Find where the given text appears and provide that cell's center as [X, Y] coordinate. 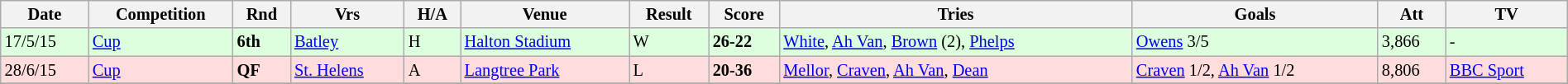
Owens 3/5 [1255, 42]
TV [1507, 14]
28/6/15 [45, 70]
QF [261, 70]
Halton Stadium [545, 42]
3,866 [1412, 42]
Tries [956, 14]
Competition [160, 14]
26-22 [744, 42]
White, Ah Van, Brown (2), Phelps [956, 42]
17/5/15 [45, 42]
6th [261, 42]
Venue [545, 14]
Att [1412, 14]
Score [744, 14]
A [433, 70]
Result [669, 14]
St. Helens [347, 70]
- [1507, 42]
Goals [1255, 14]
Craven 1/2, Ah Van 1/2 [1255, 70]
Mellor, Craven, Ah Van, Dean [956, 70]
Vrs [347, 14]
Date [45, 14]
BBC Sport [1507, 70]
H [433, 42]
Rnd [261, 14]
20-36 [744, 70]
Batley [347, 42]
H/A [433, 14]
Langtree Park [545, 70]
8,806 [1412, 70]
W [669, 42]
L [669, 70]
